Capture the cell that displays the provided text and extract its [x, y] central coordinate. 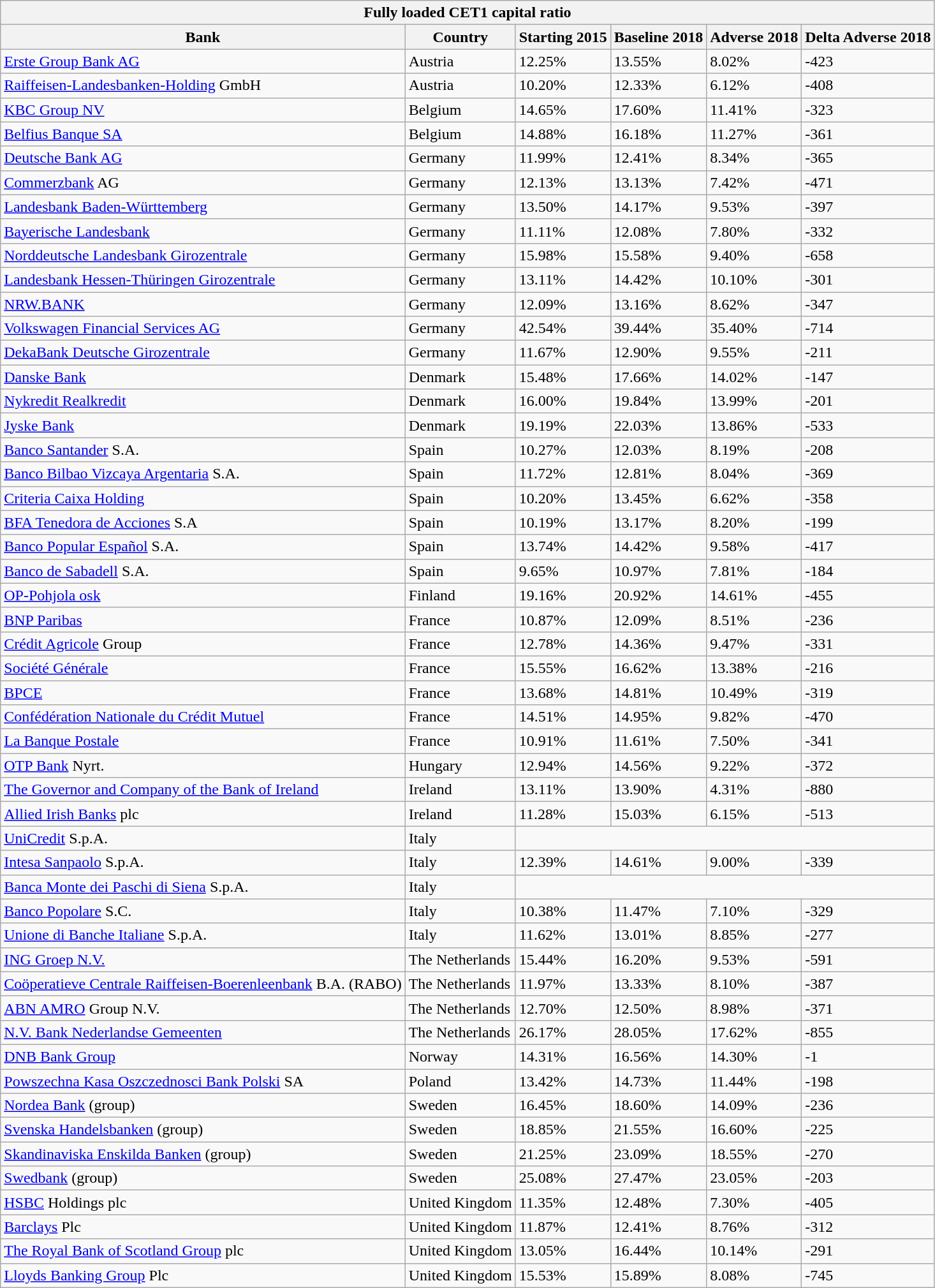
8.08% [754, 1275]
13.38% [754, 668]
11.62% [563, 935]
Nordea Bank (group) [203, 1106]
12.90% [658, 353]
21.55% [658, 1130]
-455 [868, 595]
8.34% [754, 158]
11.99% [563, 158]
-369 [868, 474]
10.87% [563, 619]
23.05% [754, 1178]
-880 [868, 790]
27.47% [658, 1178]
17.60% [658, 110]
9.55% [754, 353]
11.61% [658, 741]
13.01% [658, 935]
15.44% [563, 959]
8.76% [754, 1227]
-347 [868, 304]
-208 [868, 450]
Erste Group Bank AG [203, 61]
12.08% [658, 231]
Norway [460, 1056]
-216 [868, 668]
16.56% [658, 1056]
Starting 2015 [563, 37]
UniCredit S.p.A. [203, 838]
8.20% [754, 522]
-329 [868, 911]
9.58% [754, 547]
13.99% [754, 401]
Skandinaviska Enskilda Banken (group) [203, 1154]
12.25% [563, 61]
-199 [868, 522]
-331 [868, 644]
La Banque Postale [203, 741]
11.28% [563, 814]
-855 [868, 1032]
13.45% [658, 498]
19.19% [563, 426]
Banca Monte dei Paschi di Siena S.p.A. [203, 887]
13.55% [658, 61]
Banco Bilbao Vizcaya Argentaria S.A. [203, 474]
Finland [460, 595]
Lloyds Banking Group Plc [203, 1275]
Bayerische Landesbank [203, 231]
16.18% [658, 134]
16.20% [658, 959]
13.50% [563, 207]
16.62% [658, 668]
14.31% [563, 1056]
Banco Santander S.A. [203, 450]
BFA Tenedora de Acciones S.A [203, 522]
The Governor and Company of the Bank of Ireland [203, 790]
-408 [868, 85]
15.53% [563, 1275]
14.95% [658, 717]
-417 [868, 547]
15.03% [658, 814]
Swedbank (group) [203, 1178]
25.08% [563, 1178]
ABN AMRO Group N.V. [203, 1008]
14.30% [754, 1056]
23.09% [658, 1154]
12.13% [563, 182]
13.42% [563, 1081]
14.09% [754, 1106]
Bank [203, 37]
Country [460, 37]
11.47% [658, 911]
10.97% [658, 571]
14.73% [658, 1081]
15.98% [563, 255]
8.62% [754, 304]
15.55% [563, 668]
Svenska Handelsbanken (group) [203, 1130]
16.45% [563, 1106]
8.02% [754, 61]
14.02% [754, 377]
-1 [868, 1056]
OP-Pohjola osk [203, 595]
7.50% [754, 741]
DekaBank Deutsche Girozentrale [203, 353]
Nykredit Realkredit [203, 401]
16.44% [658, 1251]
14.81% [658, 692]
-270 [868, 1154]
11.97% [563, 984]
Banco Popolare S.C. [203, 911]
13.05% [563, 1251]
-361 [868, 134]
12.03% [658, 450]
12.50% [658, 1008]
Société Générale [203, 668]
Volkswagen Financial Services AG [203, 329]
19.84% [658, 401]
Allied Irish Banks plc [203, 814]
Banco Popular Español S.A. [203, 547]
HSBC Holdings plc [203, 1203]
-147 [868, 377]
11.27% [754, 134]
10.91% [563, 741]
Banco de Sabadell S.A. [203, 571]
6.12% [754, 85]
KBC Group NV [203, 110]
14.51% [563, 717]
13.13% [658, 182]
-405 [868, 1203]
10.38% [563, 911]
-341 [868, 741]
Baseline 2018 [658, 37]
15.58% [658, 255]
-277 [868, 935]
11.11% [563, 231]
Jyske Bank [203, 426]
7.10% [754, 911]
-745 [868, 1275]
20.92% [658, 595]
-372 [868, 766]
28.05% [658, 1032]
Adverse 2018 [754, 37]
Criteria Caixa Holding [203, 498]
-323 [868, 110]
42.54% [563, 329]
-198 [868, 1081]
Intesa Sanpaolo S.p.A. [203, 862]
-225 [868, 1130]
13.74% [563, 547]
17.66% [658, 377]
-658 [868, 255]
BNP Paribas [203, 619]
10.14% [754, 1251]
12.39% [563, 862]
Danske Bank [203, 377]
12.33% [658, 85]
13.33% [658, 984]
Deutsche Bank AG [203, 158]
11.67% [563, 353]
ING Groep N.V. [203, 959]
Norddeutsche Landesbank Girozentrale [203, 255]
14.17% [658, 207]
Landesbank Hessen-Thüringen Girozentrale [203, 279]
15.48% [563, 377]
12.48% [658, 1203]
10.10% [754, 279]
15.89% [658, 1275]
-397 [868, 207]
16.60% [754, 1130]
9.47% [754, 644]
-371 [868, 1008]
-312 [868, 1227]
Crédit Agricole Group [203, 644]
8.10% [754, 984]
-332 [868, 231]
13.86% [754, 426]
-203 [868, 1178]
18.60% [658, 1106]
-184 [868, 571]
21.25% [563, 1154]
-301 [868, 279]
9.65% [563, 571]
39.44% [658, 329]
18.85% [563, 1130]
11.44% [754, 1081]
9.40% [754, 255]
13.17% [658, 522]
10.27% [563, 450]
13.16% [658, 304]
11.35% [563, 1203]
12.70% [563, 1008]
-201 [868, 401]
9.22% [754, 766]
11.87% [563, 1227]
7.80% [754, 231]
4.31% [754, 790]
17.62% [754, 1032]
26.17% [563, 1032]
Commerzbank AG [203, 182]
7.42% [754, 182]
16.00% [563, 401]
DNB Bank Group [203, 1056]
-365 [868, 158]
14.65% [563, 110]
8.19% [754, 450]
9.82% [754, 717]
35.40% [754, 329]
Poland [460, 1081]
18.55% [754, 1154]
Raiffeisen-Landesbanken-Holding GmbH [203, 85]
-513 [868, 814]
-387 [868, 984]
Landesbank Baden-Württemberg [203, 207]
14.56% [658, 766]
14.88% [563, 134]
6.62% [754, 498]
8.04% [754, 474]
13.90% [658, 790]
10.19% [563, 522]
22.03% [658, 426]
Powszechna Kasa Oszczednosci Bank Polski SA [203, 1081]
Confédération Nationale du Crédit Mutuel [203, 717]
11.41% [754, 110]
-319 [868, 692]
19.16% [563, 595]
14.36% [658, 644]
The Royal Bank of Scotland Group plc [203, 1251]
-470 [868, 717]
12.78% [563, 644]
NRW.BANK [203, 304]
Fully loaded CET1 capital ratio [467, 13]
8.85% [754, 935]
-339 [868, 862]
7.30% [754, 1203]
6.15% [754, 814]
7.81% [754, 571]
N.V. Bank Nederlandse Gemeenten [203, 1032]
OTP Bank Nyrt. [203, 766]
10.49% [754, 692]
Barclays Plc [203, 1227]
Unione di Banche Italiane S.p.A. [203, 935]
12.94% [563, 766]
8.98% [754, 1008]
-591 [868, 959]
-358 [868, 498]
8.51% [754, 619]
-423 [868, 61]
-471 [868, 182]
Belfius Banque SA [203, 134]
11.72% [563, 474]
Hungary [460, 766]
-533 [868, 426]
-211 [868, 353]
-714 [868, 329]
Coöperatieve Centrale Raiffeisen-Boerenleenbank B.A. (RABO) [203, 984]
9.00% [754, 862]
13.68% [563, 692]
-291 [868, 1251]
12.81% [658, 474]
BPCE [203, 692]
Delta Adverse 2018 [868, 37]
